Detect which cell encompasses the target text, then output its (X, Y) center coordinate. 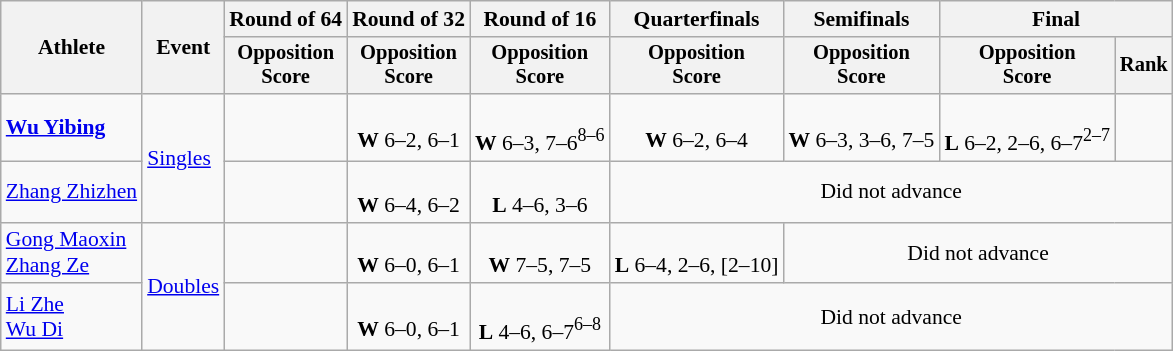
Event (183, 48)
Rank (1144, 66)
Semifinals (861, 19)
Quarterfinals (697, 19)
Round of 16 (540, 19)
W 7–5, 7–5 (540, 252)
W 6–2, 6–4 (697, 128)
W 6–3, 3–6, 7–5 (861, 128)
L 6–2, 2–6, 6–72–7 (1027, 128)
L 6–4, 2–6, [2–10] (697, 252)
Li ZheWu Di (72, 318)
Doubles (183, 286)
Round of 64 (286, 19)
Final (1056, 19)
W 6–2, 6–1 (408, 128)
W 6–3, 7–68–6 (540, 128)
Athlete (72, 48)
Gong MaoxinZhang Ze (72, 252)
Singles (183, 158)
Round of 32 (408, 19)
L 4–6, 3–6 (540, 192)
Wu Yibing (72, 128)
Zhang Zhizhen (72, 192)
W 6–4, 6–2 (408, 192)
L 4–6, 6–76–8 (540, 318)
